Output the [X, Y] coordinate of the center of the cell containing the given text.  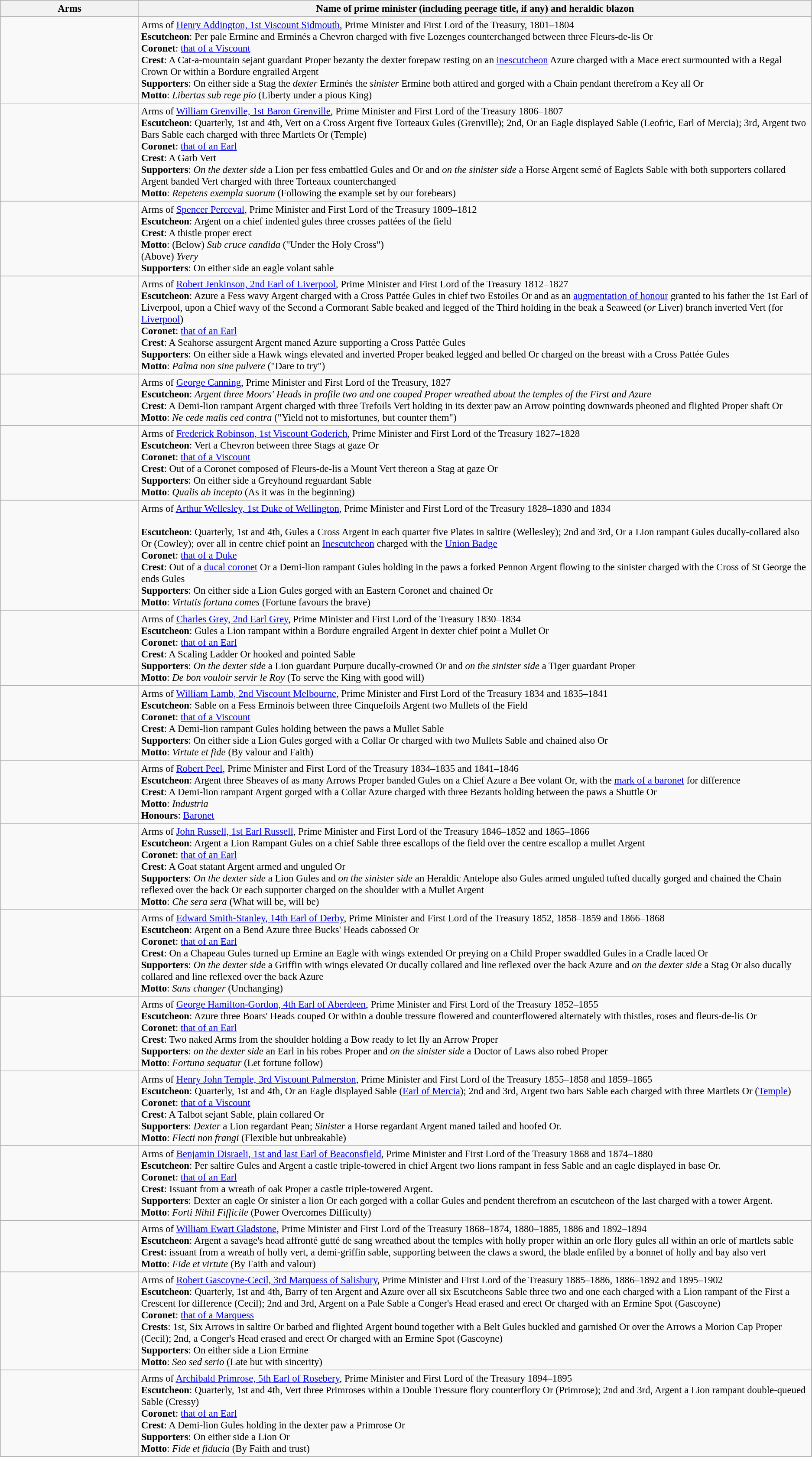
Arms [70, 9]
Name of prime minister (including peerage title, if any) and heraldic blazon [475, 9]
